Scan for the cell matching the given text and deliver its [X, Y] coordinate at center. 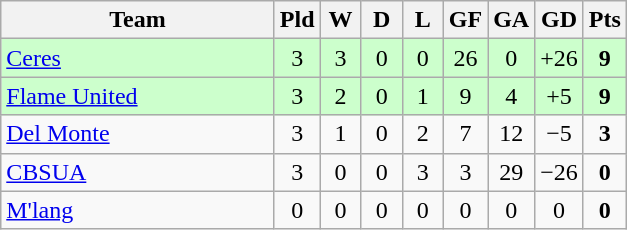
GD [560, 20]
GA [512, 20]
−26 [560, 172]
29 [512, 172]
Ceres [138, 58]
D [382, 20]
Flame United [138, 96]
Del Monte [138, 134]
−5 [560, 134]
CBSUA [138, 172]
12 [512, 134]
+5 [560, 96]
7 [465, 134]
+26 [560, 58]
M'lang [138, 210]
4 [512, 96]
Team [138, 20]
GF [465, 20]
26 [465, 58]
Pts [604, 20]
L [422, 20]
W [340, 20]
Pld [297, 20]
